For the text-containing cell, return its midpoint in (x, y) coordinate format. 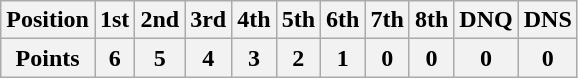
Points (48, 58)
1st (114, 20)
2nd (160, 20)
4th (254, 20)
3rd (208, 20)
5th (298, 20)
5 (160, 58)
DNQ (486, 20)
4 (208, 58)
2 (298, 58)
DNS (548, 20)
1 (343, 58)
8th (431, 20)
3 (254, 58)
6 (114, 58)
7th (387, 20)
Position (48, 20)
6th (343, 20)
